Capture the cell that displays the provided text and extract its (X, Y) central coordinate. 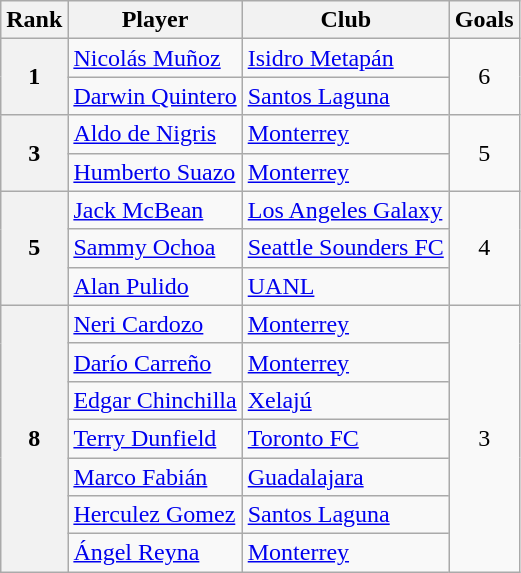
Rank (34, 20)
Marco Fabián (155, 477)
Nicolás Muñoz (155, 58)
UANL (346, 286)
Jack McBean (155, 210)
Terry Dunfield (155, 438)
Toronto FC (346, 438)
Club (346, 20)
Seattle Sounders FC (346, 248)
Neri Cardozo (155, 324)
Darwin Quintero (155, 96)
Los Angeles Galaxy (346, 210)
Edgar Chinchilla (155, 400)
Player (155, 20)
4 (484, 248)
Goals (484, 20)
Sammy Ochoa (155, 248)
Alan Pulido (155, 286)
Ángel Reyna (155, 553)
Guadalajara (346, 477)
1 (34, 77)
6 (484, 77)
Humberto Suazo (155, 172)
Xelajú (346, 400)
Darío Carreño (155, 362)
Isidro Metapán (346, 58)
Herculez Gomez (155, 515)
8 (34, 438)
Aldo de Nigris (155, 134)
